Determine the (x, y) coordinate at the center of the cell enclosing the given text.  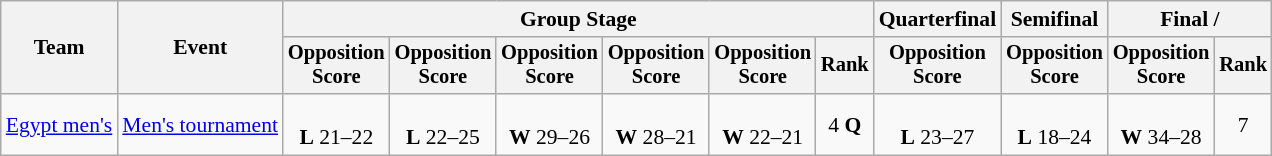
L 22–25 (444, 124)
W 28–21 (656, 124)
Group Stage (578, 19)
Quarterfinal (938, 19)
W 34–28 (1162, 124)
Team (60, 48)
W 29–26 (550, 124)
L 18–24 (1054, 124)
L 23–27 (938, 124)
L 21–22 (336, 124)
Semifinal (1054, 19)
Final / (1190, 19)
Event (200, 48)
W 22–21 (762, 124)
7 (1243, 124)
Egypt men's (60, 124)
Men's tournament (200, 124)
4 Q (845, 124)
